Detect which cell encompasses the target text, then output its (x, y) center coordinate. 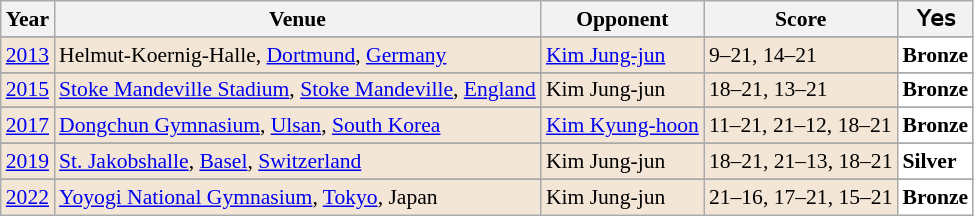
2022 (28, 197)
11–21, 21–12, 18–21 (801, 126)
2015 (28, 90)
Year (28, 19)
Stoke Mandeville Stadium, Stoke Mandeville, England (298, 90)
18–21, 13–21 (801, 90)
21–16, 17–21, 15–21 (801, 197)
Score (801, 19)
Helmut-Koernig-Halle, Dortmund, Germany (298, 55)
2017 (28, 126)
Venue (298, 19)
Opponent (622, 19)
Dongchun Gymnasium, Ulsan, South Korea (298, 126)
St. Jakobshalle, Basel, Switzerland (298, 162)
2013 (28, 55)
𝖸𝖾𝗌 (935, 19)
Yoyogi National Gymnasium, Tokyo, Japan (298, 197)
2019 (28, 162)
9–21, 14–21 (801, 55)
Silver (935, 162)
18–21, 21–13, 18–21 (801, 162)
Kim Kyung-hoon (622, 126)
